Search for the cell housing the specified text and yield its (X, Y) center coordinate. 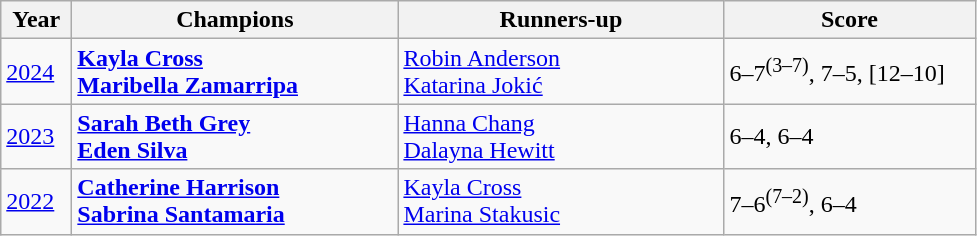
Hanna Chang Dalayna Hewitt (561, 136)
Kayla Cross Maribella Zamarripa (235, 72)
2022 (36, 202)
Runners-up (561, 20)
7–6(7–2), 6–4 (850, 202)
Catherine Harrison Sabrina Santamaria (235, 202)
2023 (36, 136)
Kayla Cross Marina Stakusic (561, 202)
6–7(3–7), 7–5, [12–10] (850, 72)
2024 (36, 72)
Champions (235, 20)
Robin Anderson Katarina Jokić (561, 72)
Year (36, 20)
6–4, 6–4 (850, 136)
Sarah Beth Grey Eden Silva (235, 136)
Score (850, 20)
